Scan for the cell matching the given text and deliver its (x, y) coordinate at center. 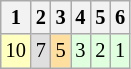
4 (80, 17)
6 (120, 17)
7 (41, 51)
10 (16, 51)
